Provide the (x, y) coordinate of the cell's center where the given text is located.  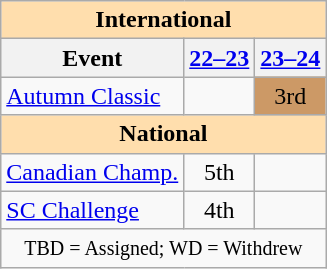
23–24 (290, 58)
5th (220, 172)
Canadian Champ. (92, 172)
Autumn Classic (92, 96)
Event (92, 58)
3rd (290, 96)
22–23 (220, 58)
4th (220, 210)
TBD = Assigned; WD = Withdrew (164, 248)
International (164, 20)
National (164, 134)
SC Challenge (92, 210)
